Capture the cell that displays the provided text and extract its (X, Y) central coordinate. 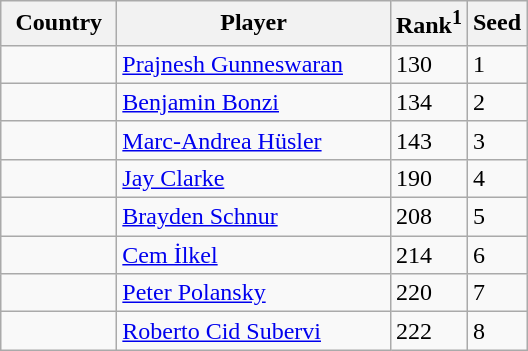
143 (428, 140)
222 (428, 331)
130 (428, 64)
208 (428, 217)
5 (496, 217)
Country (59, 24)
Benjamin Bonzi (254, 102)
Jay Clarke (254, 178)
Prajnesh Gunneswaran (254, 64)
7 (496, 293)
Seed (496, 24)
Brayden Schnur (254, 217)
Cem İlkel (254, 255)
2 (496, 102)
Rank1 (428, 24)
214 (428, 255)
Player (254, 24)
Roberto Cid Subervi (254, 331)
4 (496, 178)
6 (496, 255)
1 (496, 64)
Peter Polansky (254, 293)
Marc-Andrea Hüsler (254, 140)
220 (428, 293)
3 (496, 140)
134 (428, 102)
8 (496, 331)
190 (428, 178)
